Extract the (x, y) coordinate from the center of the cell holding the provided text.  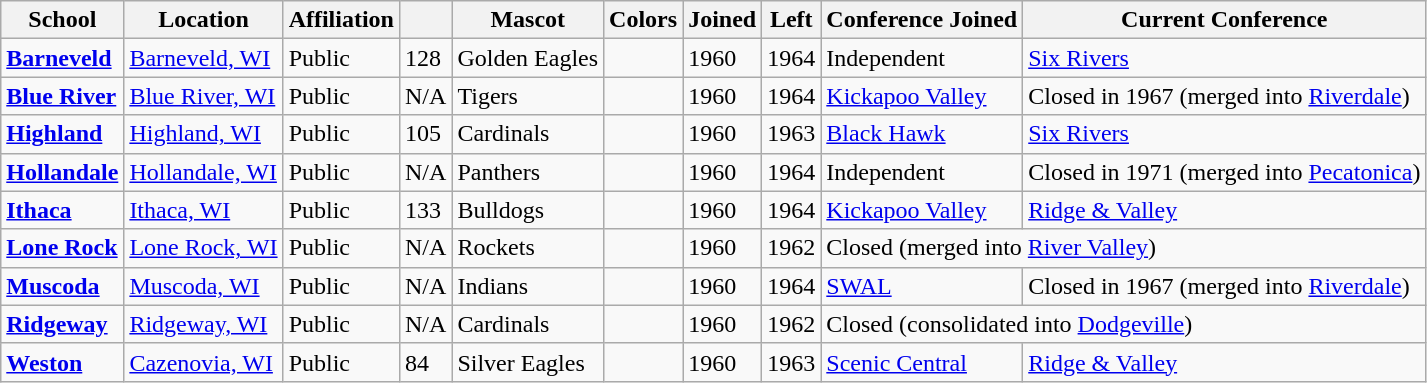
Silver Eagles (528, 362)
Blue River (62, 96)
Cazenovia, WI (204, 362)
Barneveld, WI (204, 58)
Scenic Central (922, 362)
Closed in 1971 (merged into Pecatonica) (1224, 172)
105 (425, 134)
Weston (62, 362)
SWAL (922, 286)
Current Conference (1224, 20)
Closed (consolidated into Dodgeville) (1124, 324)
Tigers (528, 96)
Joined (722, 20)
Rockets (528, 248)
Bulldogs (528, 210)
Ithaca, WI (204, 210)
Blue River, WI (204, 96)
Black Hawk (922, 134)
School (62, 20)
Ithaca (62, 210)
Mascot (528, 20)
Affiliation (341, 20)
Ridgeway (62, 324)
Muscoda (62, 286)
133 (425, 210)
Closed (merged into River Valley) (1124, 248)
Conference Joined (922, 20)
Lone Rock (62, 248)
Hollandale, WI (204, 172)
Muscoda, WI (204, 286)
Ridgeway, WI (204, 324)
Golden Eagles (528, 58)
Indians (528, 286)
Barneveld (62, 58)
Left (792, 20)
Lone Rock, WI (204, 248)
Location (204, 20)
128 (425, 58)
Highland (62, 134)
Panthers (528, 172)
Highland, WI (204, 134)
84 (425, 362)
Hollandale (62, 172)
Colors (644, 20)
